Capture the cell that displays the provided text and extract its (X, Y) central coordinate. 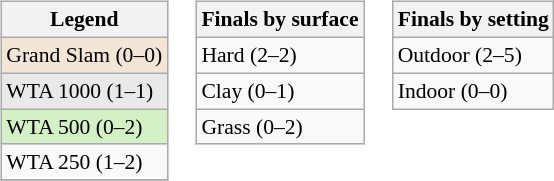
Grand Slam (0–0) (84, 55)
Indoor (0–0) (474, 91)
Clay (0–1) (280, 91)
Hard (2–2) (280, 55)
Finals by setting (474, 20)
Finals by surface (280, 20)
Legend (84, 20)
WTA 1000 (1–1) (84, 91)
Outdoor (2–5) (474, 55)
Grass (0–2) (280, 127)
WTA 500 (0–2) (84, 127)
WTA 250 (1–2) (84, 162)
